Return (X, Y) of the center of cell containing provided text 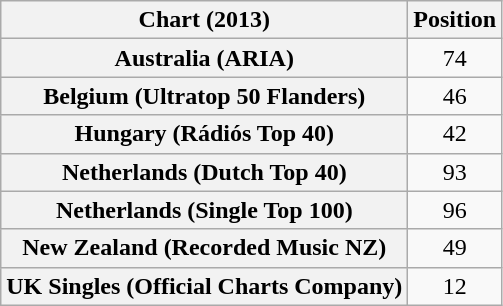
Chart (2013) (204, 20)
93 (455, 172)
UK Singles (Official Charts Company) (204, 286)
74 (455, 58)
96 (455, 210)
Hungary (Rádiós Top 40) (204, 134)
42 (455, 134)
Netherlands (Dutch Top 40) (204, 172)
46 (455, 96)
New Zealand (Recorded Music NZ) (204, 248)
Belgium (Ultratop 50 Flanders) (204, 96)
Netherlands (Single Top 100) (204, 210)
Australia (ARIA) (204, 58)
12 (455, 286)
49 (455, 248)
Position (455, 20)
